From the cell containing the given text, extract its center point as [X, Y] coordinate. 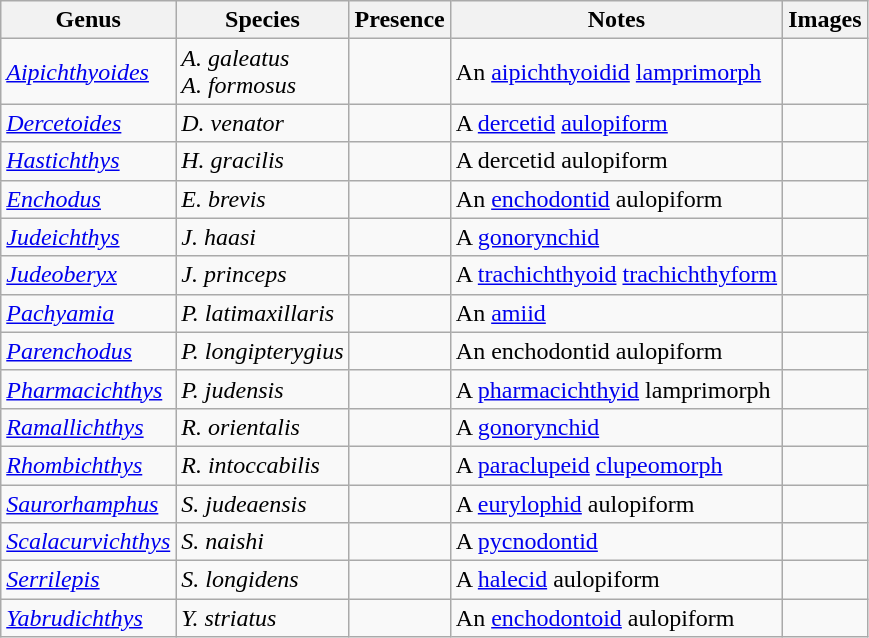
An amiid [616, 313]
Rhombichthys [88, 465]
Pachyamia [88, 313]
A eurylophid aulopiform [616, 503]
Notes [616, 20]
P. judensis [262, 389]
A pycnodontid [616, 542]
A. galeatusA. formosus [262, 72]
Images [825, 20]
A trachichthyoid trachichthyform [616, 275]
Dercetoides [88, 123]
Ramallichthys [88, 427]
Species [262, 20]
Judeoberyx [88, 275]
Aipichthyoides [88, 72]
R. orientalis [262, 427]
Serrilepis [88, 580]
S. naishi [262, 542]
A pharmacichthyid lamprimorph [616, 389]
Judeichthys [88, 237]
J. princeps [262, 275]
Presence [400, 20]
S. longidens [262, 580]
Hastichthys [88, 161]
A halecid aulopiform [616, 580]
An enchodontoid aulopiform [616, 618]
R. intoccabilis [262, 465]
Pharmacichthys [88, 389]
D. venator [262, 123]
P. longipterygius [262, 351]
A paraclupeid clupeomorph [616, 465]
Scalacurvichthys [88, 542]
Genus [88, 20]
E. brevis [262, 199]
S. judeaensis [262, 503]
Yabrudichthys [88, 618]
P. latimaxillaris [262, 313]
H. gracilis [262, 161]
Enchodus [88, 199]
Saurorhamphus [88, 503]
Parenchodus [88, 351]
J. haasi [262, 237]
An aipichthyoidid lamprimorph [616, 72]
Y. striatus [262, 618]
